Pinpoint the cell where the given text exists, returning its [x, y] midpoint coordinate. 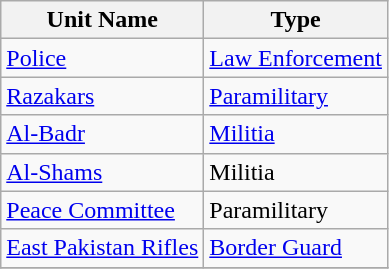
Type [296, 20]
Police [102, 58]
Law Enforcement [296, 58]
Al-Badr [102, 134]
Unit Name [102, 20]
Al-Shams [102, 172]
Peace Committee [102, 210]
Border Guard [296, 248]
East Pakistan Rifles [102, 248]
Razakars [102, 96]
